From the cell containing the given text, extract its center point as (x, y) coordinate. 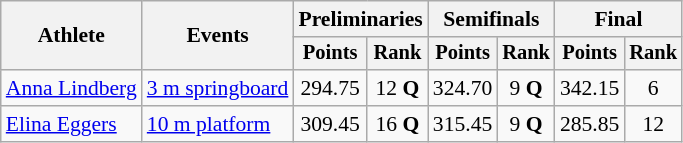
3 m springboard (218, 88)
16 Q (398, 124)
309.45 (330, 124)
10 m platform (218, 124)
315.45 (462, 124)
12 Q (398, 88)
Elina Eggers (72, 124)
294.75 (330, 88)
342.15 (590, 88)
Final (618, 19)
12 (653, 124)
6 (653, 88)
285.85 (590, 124)
Athlete (72, 36)
Anna Lindberg (72, 88)
Events (218, 36)
Preliminaries (360, 19)
Semifinals (492, 19)
324.70 (462, 88)
